Pinpoint the cell where the given text exists, returning its [X, Y] midpoint coordinate. 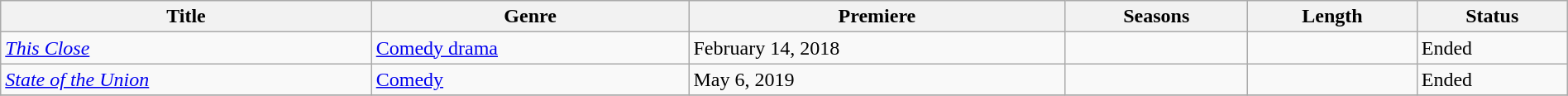
May 6, 2019 [877, 79]
February 14, 2018 [877, 48]
Comedy drama [530, 48]
Status [1492, 17]
Seasons [1156, 17]
Premiere [877, 17]
Length [1333, 17]
State of the Union [186, 79]
Comedy [530, 79]
This Close [186, 48]
Title [186, 17]
Genre [530, 17]
